Scan for the cell matching the given text and deliver its (x, y) coordinate at center. 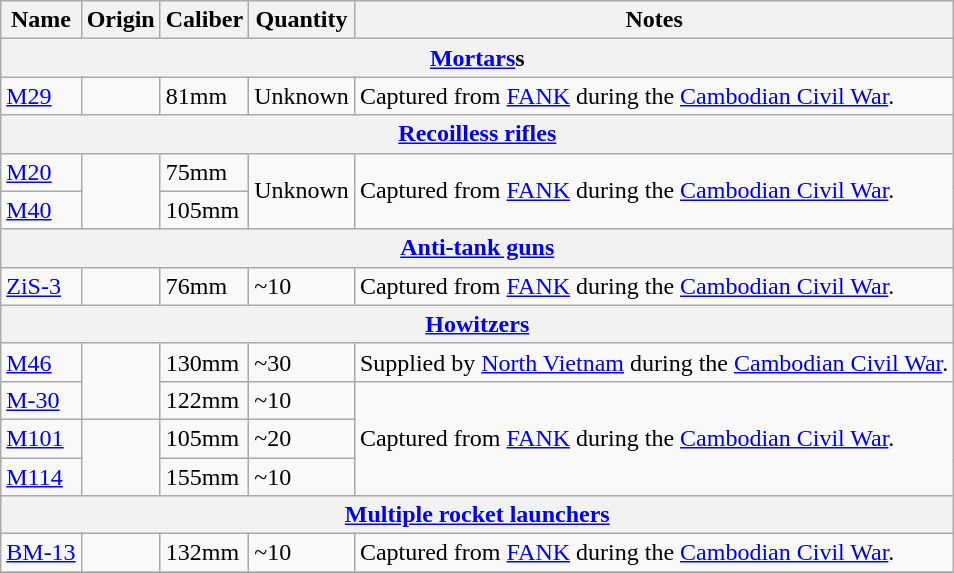
Caliber (204, 20)
M114 (41, 477)
Name (41, 20)
132mm (204, 553)
122mm (204, 400)
Multiple rocket launchers (478, 515)
M-30 (41, 400)
Mortarss (478, 58)
130mm (204, 362)
Anti-tank guns (478, 248)
ZiS-3 (41, 286)
M40 (41, 210)
Supplied by North Vietnam during the Cambodian Civil War. (654, 362)
Recoilless rifles (478, 134)
Quantity (302, 20)
M101 (41, 438)
155mm (204, 477)
81mm (204, 96)
75mm (204, 172)
M20 (41, 172)
~30 (302, 362)
Origin (120, 20)
Howitzers (478, 324)
Notes (654, 20)
~20 (302, 438)
76mm (204, 286)
M29 (41, 96)
BM-13 (41, 553)
M46 (41, 362)
